Find where the given text appears and provide that cell's center as (x, y) coordinate. 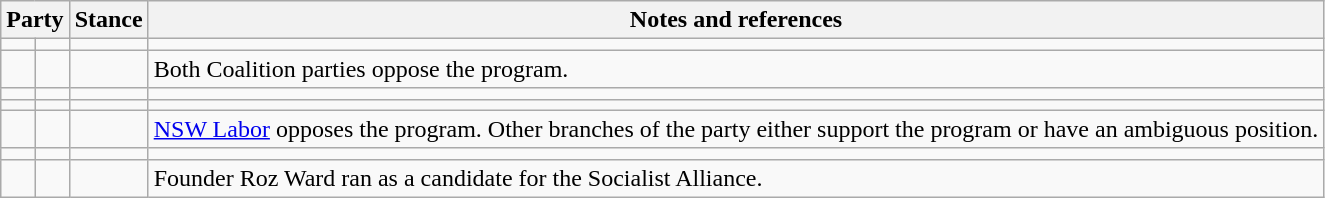
NSW Labor opposes the program. Other branches of the party either support the program or have an ambiguous position. (736, 129)
Notes and references (736, 20)
Founder Roz Ward ran as a candidate for the Socialist Alliance. (736, 178)
Stance (108, 20)
Party (35, 20)
Both Coalition parties oppose the program. (736, 69)
